Output the (X, Y) coordinate of the center of the cell containing the given text.  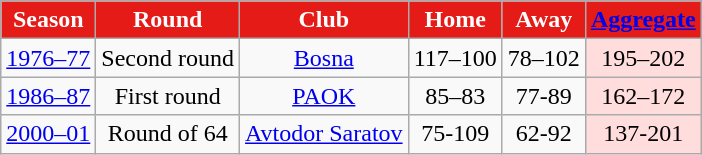
162–172 (643, 96)
Avtodor Saratov (324, 134)
Second round (168, 58)
85–83 (455, 96)
2000–01 (48, 134)
First round (168, 96)
PAOK (324, 96)
Away (544, 20)
Round of 64 (168, 134)
Club (324, 20)
78–102 (544, 58)
62-92 (544, 134)
Home (455, 20)
137-201 (643, 134)
75-109 (455, 134)
Season (48, 20)
77-89 (544, 96)
Bosna (324, 58)
1986–87 (48, 96)
195–202 (643, 58)
117–100 (455, 58)
Aggregate (643, 20)
1976–77 (48, 58)
Round (168, 20)
